Determine the [x, y] coordinate at the center of the cell enclosing the given text.  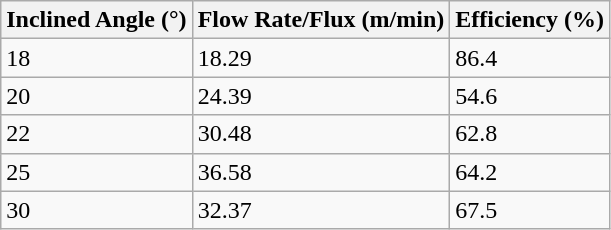
64.2 [530, 172]
54.6 [530, 96]
30 [96, 210]
25 [96, 172]
67.5 [530, 210]
24.39 [321, 96]
Inclined Angle (°) [96, 20]
22 [96, 134]
18.29 [321, 58]
20 [96, 96]
86.4 [530, 58]
30.48 [321, 134]
Efficiency (%) [530, 20]
36.58 [321, 172]
18 [96, 58]
32.37 [321, 210]
62.8 [530, 134]
Flow Rate/Flux (m/min) [321, 20]
